Locate the cell with the specified text and output its (X, Y) center coordinate. 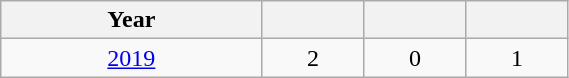
2019 (132, 58)
0 (415, 58)
Year (132, 20)
2 (313, 58)
1 (517, 58)
